Pinpoint the cell where the given text exists, returning its (X, Y) midpoint coordinate. 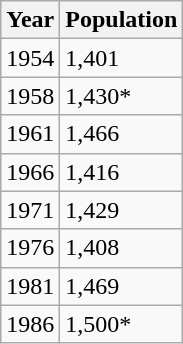
1,416 (122, 172)
1,408 (122, 248)
1981 (30, 286)
1966 (30, 172)
1,401 (122, 58)
1954 (30, 58)
1,500* (122, 324)
1958 (30, 96)
1971 (30, 210)
1,466 (122, 134)
1,430* (122, 96)
Population (122, 20)
1961 (30, 134)
1,429 (122, 210)
1,469 (122, 286)
1976 (30, 248)
Year (30, 20)
1986 (30, 324)
